From the cell containing the given text, extract its center point as [X, Y] coordinate. 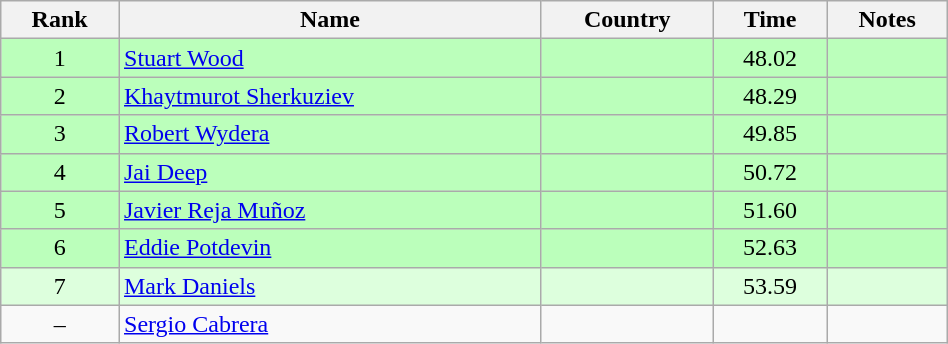
Mark Daniels [330, 286]
Stuart Wood [330, 58]
Robert Wydera [330, 134]
Rank [60, 20]
2 [60, 96]
53.59 [770, 286]
– [60, 324]
52.63 [770, 248]
Khaytmurot Sherkuziev [330, 96]
5 [60, 210]
48.02 [770, 58]
Name [330, 20]
4 [60, 172]
7 [60, 286]
51.60 [770, 210]
49.85 [770, 134]
Jai Deep [330, 172]
Time [770, 20]
6 [60, 248]
Sergio Cabrera [330, 324]
Notes [887, 20]
Javier Reja Muñoz [330, 210]
Country [627, 20]
50.72 [770, 172]
48.29 [770, 96]
3 [60, 134]
1 [60, 58]
Eddie Potdevin [330, 248]
